Search for the cell housing the specified text and yield its [X, Y] center coordinate. 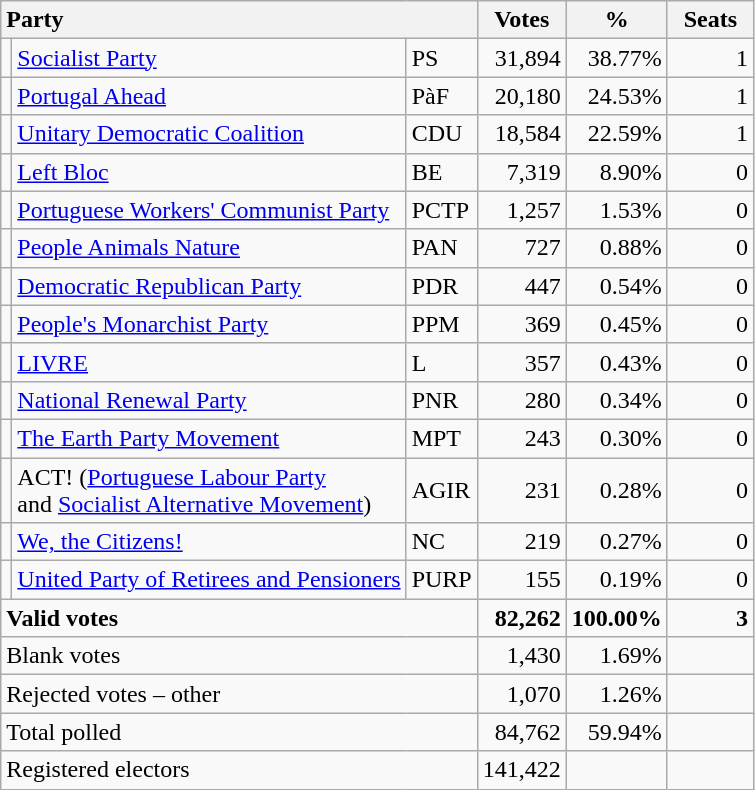
% [616, 20]
Portuguese Workers' Communist Party [209, 210]
1.69% [616, 656]
243 [522, 438]
141,422 [522, 770]
447 [522, 286]
Unitary Democratic Coalition [209, 134]
United Party of Retirees and Pensioners [209, 580]
31,894 [522, 58]
0.54% [616, 286]
7,319 [522, 172]
219 [522, 542]
0.30% [616, 438]
PS [442, 58]
59.94% [616, 732]
1,430 [522, 656]
Portugal Ahead [209, 96]
Seats [710, 20]
1.26% [616, 694]
Socialist Party [209, 58]
MPT [442, 438]
155 [522, 580]
AGIR [442, 490]
National Renewal Party [209, 400]
PàF [442, 96]
100.00% [616, 618]
PURP [442, 580]
3 [710, 618]
Democratic Republican Party [209, 286]
CDU [442, 134]
1,257 [522, 210]
Votes [522, 20]
18,584 [522, 134]
0.88% [616, 248]
Party [239, 20]
22.59% [616, 134]
727 [522, 248]
280 [522, 400]
PCTP [442, 210]
Total polled [239, 732]
NC [442, 542]
369 [522, 324]
82,262 [522, 618]
Rejected votes – other [239, 694]
L [442, 362]
84,762 [522, 732]
PPM [442, 324]
The Earth Party Movement [209, 438]
38.77% [616, 58]
24.53% [616, 96]
BE [442, 172]
PAN [442, 248]
231 [522, 490]
Left Bloc [209, 172]
1,070 [522, 694]
PDR [442, 286]
0.27% [616, 542]
PNR [442, 400]
0.43% [616, 362]
Registered electors [239, 770]
8.90% [616, 172]
20,180 [522, 96]
0.45% [616, 324]
LIVRE [209, 362]
0.19% [616, 580]
Blank votes [239, 656]
0.28% [616, 490]
We, the Citizens! [209, 542]
1.53% [616, 210]
People Animals Nature [209, 248]
Valid votes [239, 618]
357 [522, 362]
People's Monarchist Party [209, 324]
0.34% [616, 400]
ACT! (Portuguese Labour Partyand Socialist Alternative Movement) [209, 490]
